Pinpoint the cell where the given text exists, returning its (X, Y) midpoint coordinate. 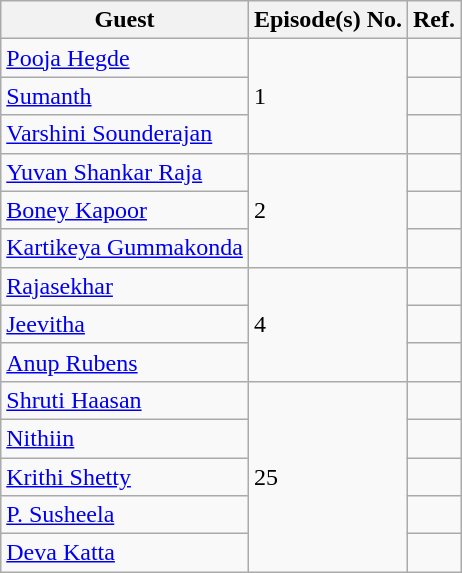
25 (328, 476)
Pooja Hegde (125, 58)
1 (328, 96)
Jeevitha (125, 324)
Ref. (434, 20)
Episode(s) No. (328, 20)
4 (328, 324)
Guest (125, 20)
Varshini Sounderajan (125, 134)
Nithiin (125, 438)
Anup Rubens (125, 362)
2 (328, 210)
P. Susheela (125, 515)
Deva Katta (125, 553)
Kartikeya Gummakonda (125, 248)
Boney Kapoor (125, 210)
Shruti Haasan (125, 400)
Sumanth (125, 96)
Rajasekhar (125, 286)
Yuvan Shankar Raja (125, 172)
Krithi Shetty (125, 477)
